Return (x, y) of the center of cell containing provided text 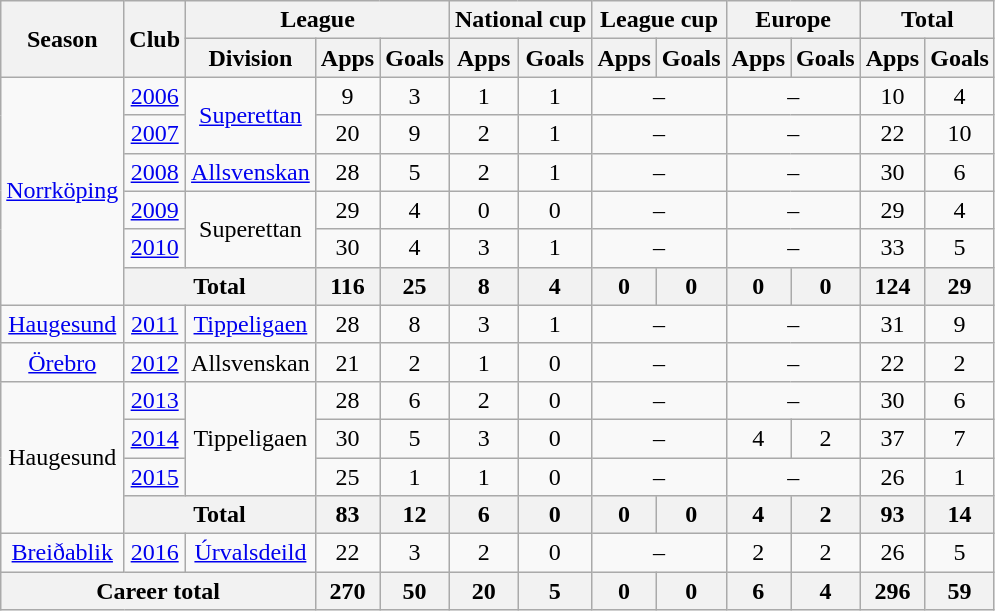
Úrvalsdeild (251, 553)
Breiðablik (62, 553)
2015 (155, 477)
League cup (659, 20)
7 (960, 438)
2006 (155, 96)
League (318, 20)
2011 (155, 324)
14 (960, 515)
Club (155, 39)
83 (347, 515)
2008 (155, 172)
National cup (520, 20)
93 (892, 515)
33 (892, 248)
Career total (158, 591)
Europe (793, 20)
12 (415, 515)
296 (892, 591)
Division (251, 58)
2010 (155, 248)
2012 (155, 362)
Season (62, 39)
50 (415, 591)
59 (960, 591)
21 (347, 362)
2009 (155, 210)
124 (892, 286)
2013 (155, 400)
2016 (155, 553)
37 (892, 438)
2014 (155, 438)
Örebro (62, 362)
2007 (155, 134)
Norrköping (62, 191)
270 (347, 591)
31 (892, 324)
116 (347, 286)
